Determine the (x, y) coordinate at the center of the cell enclosing the given text.  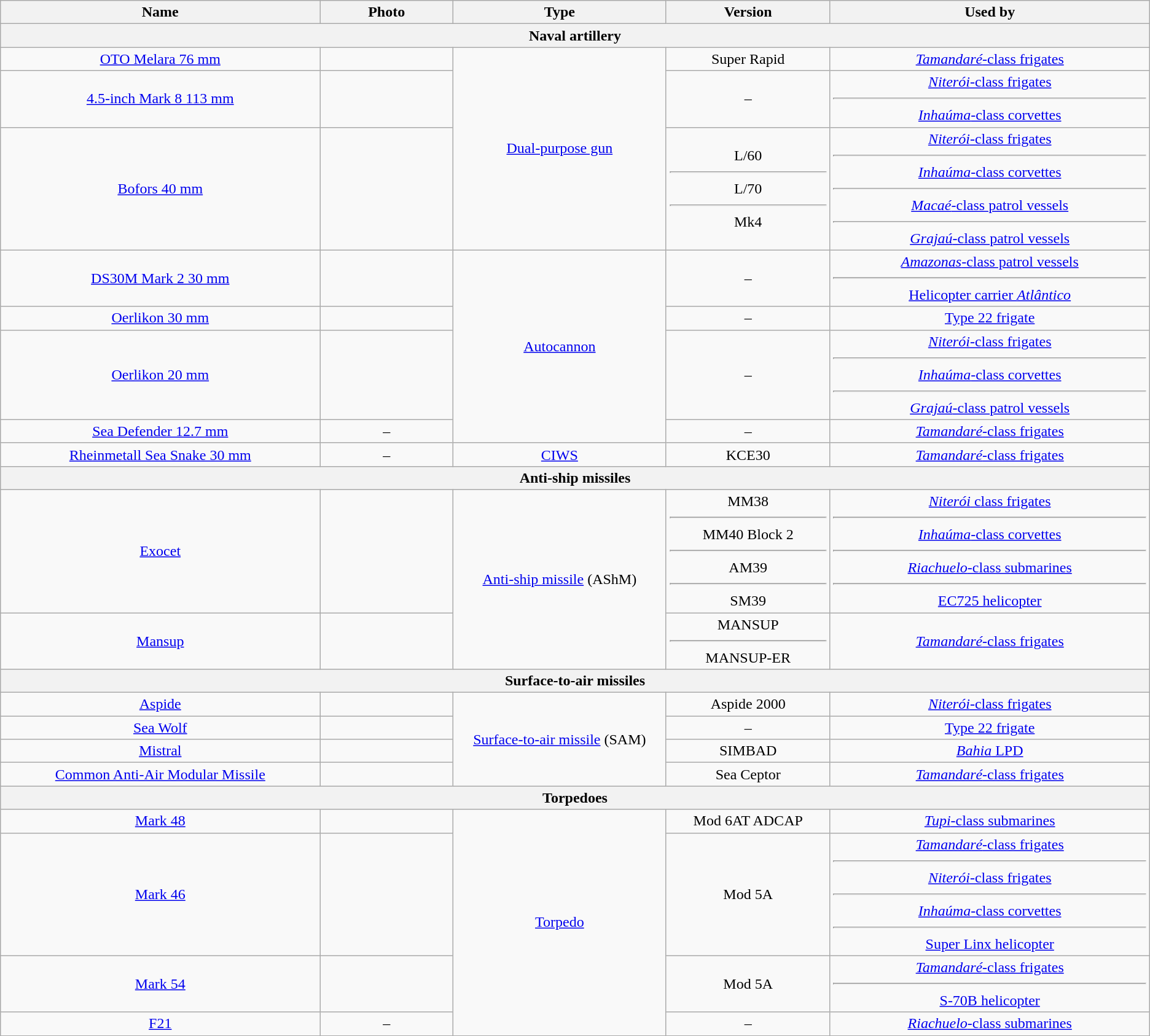
Niterói-class frigatesInhaúma-class corvettes (990, 99)
Amazonas-class patrol vesselsHelicopter carrier Atlântico (990, 278)
Riachuelo-class submarines (990, 1024)
Mark 46 (160, 894)
Aspide (160, 704)
Mansup (160, 641)
Niterói-class frigatesInhaúma-class corvettesGrajaú-class patrol vessels (990, 375)
DS30M Mark 2 30 mm (160, 278)
Oerlikon 20 mm (160, 375)
Torpedoes (575, 798)
Aspide 2000 (748, 704)
Surface-to-air missiles (575, 681)
KCE30 (748, 454)
Niterói class frigatesInhaúma-class corvettesRiachuelo-class submarinesEC725 helicopter (990, 551)
Tupi-class submarines (990, 821)
Dual-purpose gun (560, 149)
Sea Wolf (160, 728)
Tamandaré-class frigatesS-70B helicopter (990, 984)
Sea Defender 12.7 mm (160, 431)
Version (748, 12)
Anti-ship missile (AShM) (560, 579)
Name (160, 12)
Mark 48 (160, 821)
Naval artillery (575, 36)
Super Rapid (748, 59)
F21 (160, 1024)
Anti-ship missiles (575, 478)
Niterói-class frigates (990, 704)
Bofors 40 mm (160, 189)
Tamandaré-class frigatesNiterói-class frigatesInhaúma-class corvettesSuper Linx helicopter (990, 894)
Sea Ceptor (748, 774)
CIWS (560, 454)
MM38MM40 Block 2 AM39SM39 (748, 551)
Rheinmetall Sea Snake 30 mm (160, 454)
Mod 6AT ADCAP (748, 821)
Exocet (160, 551)
Surface-to-air missile (SAM) (560, 739)
Autocannon (560, 346)
Niterói-class frigatesInhaúma-class corvettesMacaé-class patrol vesselsGrajaú-class patrol vessels (990, 189)
MANSUPMANSUP-ER (748, 641)
L/60L/70Mk4 (748, 189)
SIMBAD (748, 751)
Type (560, 12)
Torpedo (560, 922)
Oerlikon 30 mm (160, 318)
Mistral (160, 751)
Photo (387, 12)
Mark 54 (160, 984)
Bahia LPD (990, 751)
Used by (990, 12)
4.5-inch Mark 8 113 mm (160, 99)
Common Anti-Air Modular Missile (160, 774)
OTO Melara 76 mm (160, 59)
